Pinpoint the cell where the given text exists, returning its (x, y) midpoint coordinate. 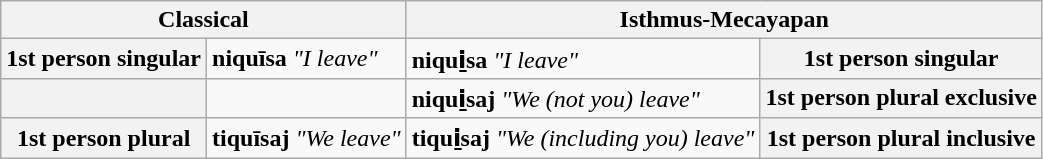
1st person plural inclusive (901, 138)
niqui̱saj "We (not you) leave" (583, 98)
Isthmus-Mecayapan (724, 20)
tiqui̱saj "We (including you) leave" (583, 138)
tiquīsaj "We leave" (307, 138)
Classical (204, 20)
1st person plural exclusive (901, 98)
1st person plural (104, 138)
niqui̱sa "I leave" (583, 59)
niquīsa "I leave" (307, 59)
